Return the [x, y] coordinate for the center point of the cell that contains the specified text.  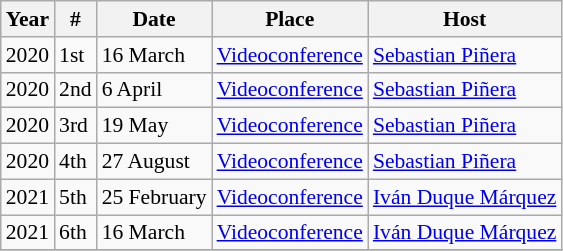
# [76, 19]
19 May [154, 126]
3rd [76, 126]
5th [76, 197]
4th [76, 162]
2nd [76, 90]
27 August [154, 162]
Year [28, 19]
Host [465, 19]
Date [154, 19]
25 February [154, 197]
Place [290, 19]
6th [76, 233]
6 April [154, 90]
1st [76, 55]
